Locate the cell with the specified text and output its (x, y) center coordinate. 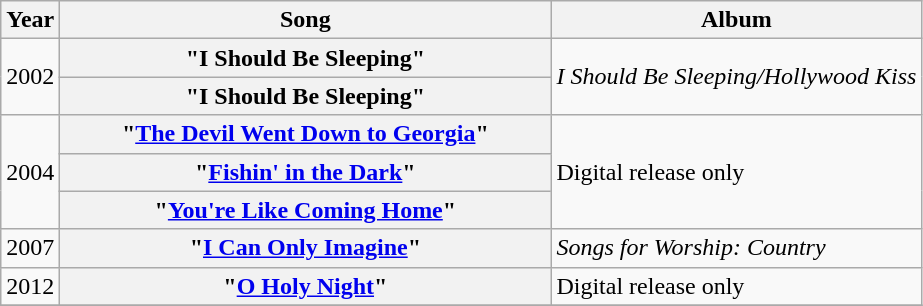
I Should Be Sleeping/Hollywood Kiss (736, 77)
"I Can Only Imagine" (306, 248)
Album (736, 20)
Year (30, 20)
Song (306, 20)
Songs for Worship: Country (736, 248)
2004 (30, 172)
2007 (30, 248)
2012 (30, 286)
"You're Like Coming Home" (306, 210)
"The Devil Went Down to Georgia" (306, 134)
2002 (30, 77)
"Fishin' in the Dark" (306, 172)
"O Holy Night" (306, 286)
